Return the [X, Y] coordinate for the center point of the cell that contains the specified text.  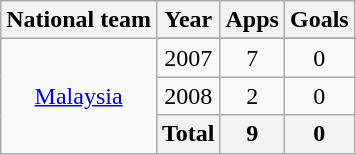
2007 [188, 58]
9 [252, 134]
Malaysia [79, 96]
Apps [252, 20]
Goals [319, 20]
Year [188, 20]
2008 [188, 96]
7 [252, 58]
Total [188, 134]
National team [79, 20]
2 [252, 96]
